Search for the cell housing the specified text and yield its (x, y) center coordinate. 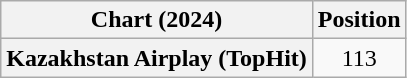
Kazakhstan Airplay (TopHit) (157, 58)
113 (359, 58)
Chart (2024) (157, 20)
Position (359, 20)
